Output the [x, y] coordinate of the center of the cell containing the given text.  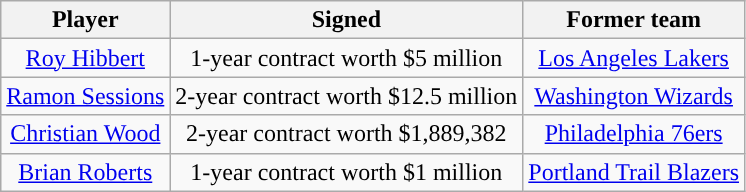
Brian Roberts [86, 172]
Roy Hibbert [86, 58]
2-year contract worth $12.5 million [346, 96]
Ramon Sessions [86, 96]
1-year contract worth $5 million [346, 58]
Portland Trail Blazers [634, 172]
Washington Wizards [634, 96]
Los Angeles Lakers [634, 58]
Former team [634, 20]
2-year contract worth $1,889,382 [346, 134]
Signed [346, 20]
Philadelphia 76ers [634, 134]
Player [86, 20]
1-year contract worth $1 million [346, 172]
Christian Wood [86, 134]
